Detect which cell encompasses the target text, then output its [x, y] center coordinate. 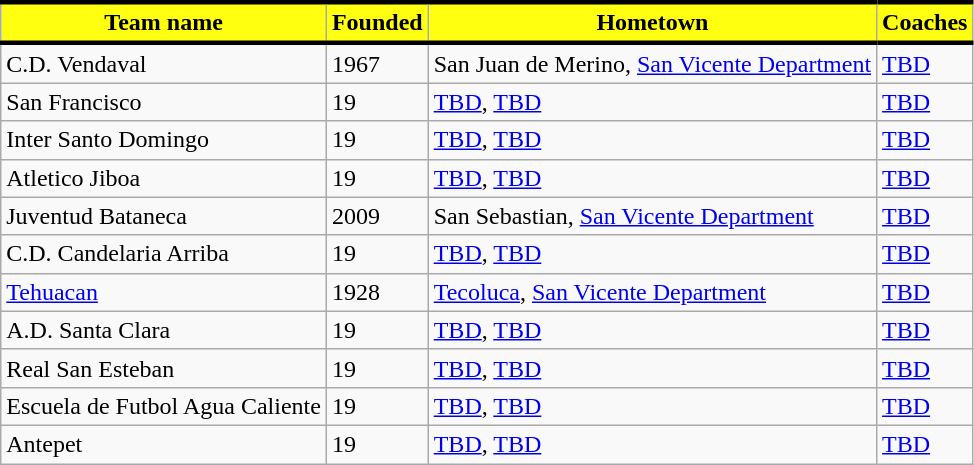
Founded [377, 22]
Inter Santo Domingo [164, 140]
1928 [377, 292]
Team name [164, 22]
Tehuacan [164, 292]
Coaches [925, 22]
Hometown [652, 22]
Atletico Jiboa [164, 178]
Juventud Bataneca [164, 216]
1967 [377, 63]
San Sebastian, San Vicente Department [652, 216]
Escuela de Futbol Agua Caliente [164, 406]
2009 [377, 216]
A.D. Santa Clara [164, 330]
C.D. Vendaval [164, 63]
Tecoluca, San Vicente Department [652, 292]
San Juan de Merino, San Vicente Department [652, 63]
San Francisco [164, 102]
Antepet [164, 444]
C.D. Candelaria Arriba [164, 254]
Real San Esteban [164, 368]
